Determine the (X, Y) coordinate at the center of the cell enclosing the given text.  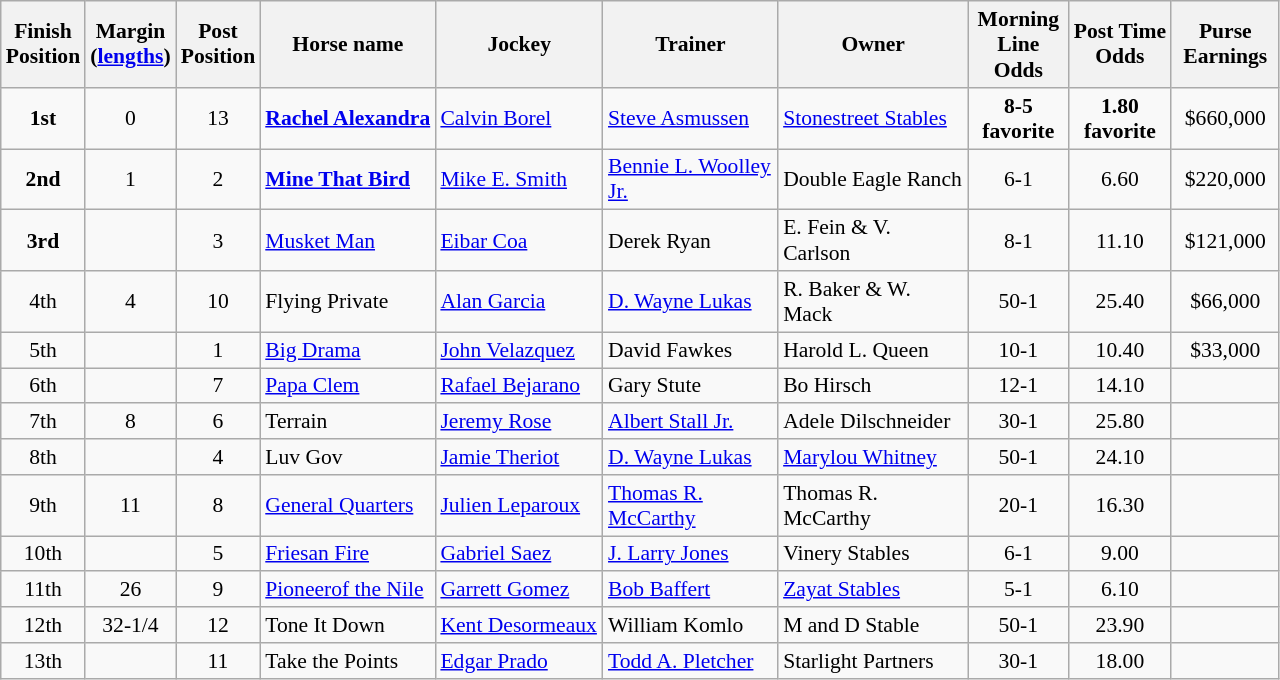
Marylou Whitney (873, 457)
John Velazquez (519, 350)
Flying Private (348, 302)
2 (218, 180)
9th (43, 506)
1st (43, 118)
Alan Garcia (519, 302)
25.80 (1120, 422)
25.40 (1120, 302)
Derek Ryan (690, 240)
Steve Asmussen (690, 118)
Margin (lengths) (130, 44)
20-1 (1018, 506)
$33,000 (1225, 350)
Bo Hirsch (873, 386)
Mine That Bird (348, 180)
Purse Earnings (1225, 44)
5th (43, 350)
Finish Position (43, 44)
12th (43, 625)
Edgar Prado (519, 661)
8th (43, 457)
Jamie Theriot (519, 457)
Adele Dilschneider (873, 422)
3 (218, 240)
Friesan Fire (348, 554)
5-1 (1018, 590)
Julien Leparoux (519, 506)
26 (130, 590)
0 (130, 118)
Post Time Odds (1120, 44)
11th (43, 590)
Bob Baffert (690, 590)
Post Position (218, 44)
Bennie L. Woolley Jr. (690, 180)
32-1/4 (130, 625)
Double Eagle Ranch (873, 180)
11.10 (1120, 240)
8-5 favorite (1018, 118)
M and D Stable (873, 625)
10.40 (1120, 350)
Papa Clem (348, 386)
12-1 (1018, 386)
E. Fein & V. Carlson (873, 240)
Vinery Stables (873, 554)
Todd A. Pletcher (690, 661)
R. Baker & W. Mack (873, 302)
12 (218, 625)
Morning Line Odds (1018, 44)
Gary Stute (690, 386)
6.60 (1120, 180)
24.10 (1120, 457)
Rachel Alexandra (348, 118)
9 (218, 590)
Zayat Stables (873, 590)
Rafael Bejarano (519, 386)
$220,000 (1225, 180)
Tone It Down (348, 625)
Starlight Partners (873, 661)
Harold L. Queen (873, 350)
10-1 (1018, 350)
Trainer (690, 44)
J. Larry Jones (690, 554)
7 (218, 386)
Mike E. Smith (519, 180)
Kent Desormeaux (519, 625)
Terrain (348, 422)
David Fawkes (690, 350)
Horse name (348, 44)
8-1 (1018, 240)
Take the Points (348, 661)
Gabriel Saez (519, 554)
14.10 (1120, 386)
6th (43, 386)
Albert Stall Jr. (690, 422)
13th (43, 661)
10 (218, 302)
Jeremy Rose (519, 422)
5 (218, 554)
Musket Man (348, 240)
Luv Gov (348, 457)
6.10 (1120, 590)
2nd (43, 180)
$660,000 (1225, 118)
Stonestreet Stables (873, 118)
7th (43, 422)
Big Drama (348, 350)
General Quarters (348, 506)
10th (43, 554)
13 (218, 118)
Calvin Borel (519, 118)
4th (43, 302)
23.90 (1120, 625)
Jockey (519, 44)
16.30 (1120, 506)
9.00 (1120, 554)
Pioneerof the Nile (348, 590)
6 (218, 422)
3rd (43, 240)
1.80 favorite (1120, 118)
18.00 (1120, 661)
Eibar Coa (519, 240)
$121,000 (1225, 240)
William Komlo (690, 625)
Garrett Gomez (519, 590)
$66,000 (1225, 302)
Owner (873, 44)
